Provide the [X, Y] coordinate of the cell's center where the given text is located.  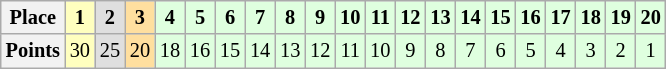
19 [621, 17]
30 [80, 51]
17 [561, 17]
Points [33, 51]
Place [33, 17]
25 [110, 51]
